Scan for the cell matching the given text and deliver its (X, Y) coordinate at center. 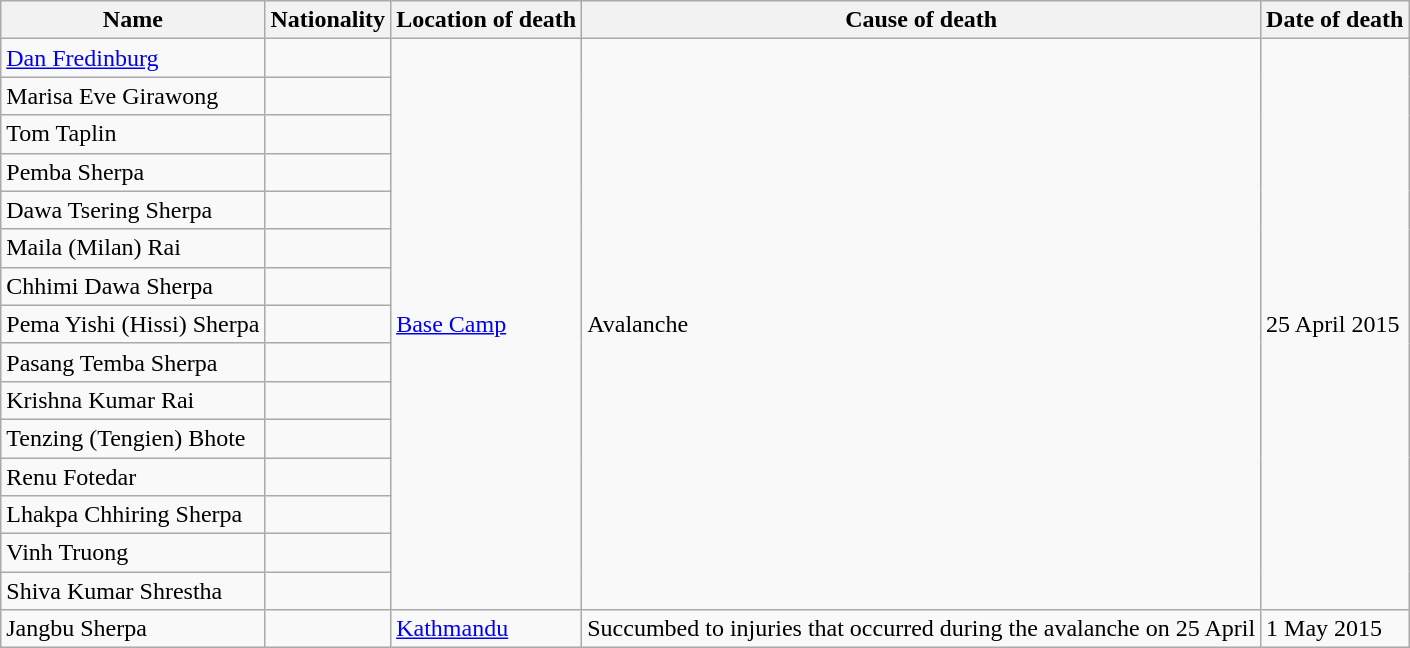
Pasang Temba Sherpa (133, 362)
Pema Yishi (Hissi) Sherpa (133, 324)
Renu Fotedar (133, 477)
Dan Fredinburg (133, 58)
Base Camp (486, 324)
Shiva Kumar Shrestha (133, 591)
Date of death (1335, 20)
Nationality (328, 20)
Location of death (486, 20)
Lhakpa Chhiring Sherpa (133, 515)
Kathmandu (486, 629)
25 April 2015 (1335, 324)
Tom Taplin (133, 134)
Succumbed to injuries that occurred during the avalanche on 25 April (922, 629)
Jangbu Sherpa (133, 629)
Dawa Tsering Sherpa (133, 210)
Vinh Truong (133, 553)
Avalanche (922, 324)
Krishna Kumar Rai (133, 400)
Chhimi Dawa Sherpa (133, 286)
Tenzing (Tengien) Bhote (133, 438)
Name (133, 20)
Marisa Eve Girawong (133, 96)
1 May 2015 (1335, 629)
Cause of death (922, 20)
Pemba Sherpa (133, 172)
Maila (Milan) Rai (133, 248)
